Detect which cell encompasses the target text, then output its (x, y) center coordinate. 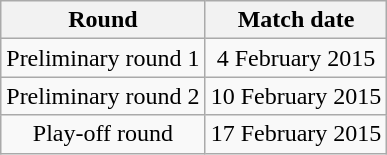
Preliminary round 2 (103, 96)
Match date (296, 20)
10 February 2015 (296, 96)
Play-off round (103, 134)
17 February 2015 (296, 134)
Preliminary round 1 (103, 58)
4 February 2015 (296, 58)
Round (103, 20)
